From the cell containing the given text, extract its center point as [X, Y] coordinate. 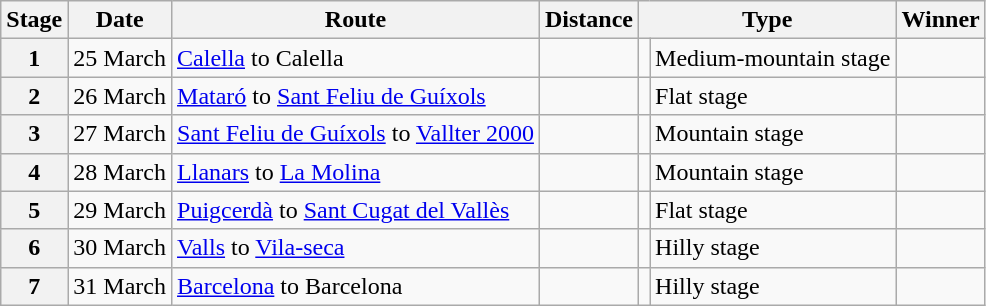
Calella to Calella [356, 58]
4 [34, 172]
27 March [120, 134]
Llanars to La Molina [356, 172]
Type [768, 20]
Sant Feliu de Guíxols to Vallter 2000 [356, 134]
3 [34, 134]
Route [356, 20]
31 March [120, 286]
29 March [120, 210]
Distance [588, 20]
Date [120, 20]
Barcelona to Barcelona [356, 286]
7 [34, 286]
Winner [940, 20]
30 March [120, 248]
Medium-mountain stage [773, 58]
5 [34, 210]
Stage [34, 20]
Puigcerdà to Sant Cugat del Vallès [356, 210]
Valls to Vila-seca [356, 248]
25 March [120, 58]
1 [34, 58]
28 March [120, 172]
Mataró to Sant Feliu de Guíxols [356, 96]
2 [34, 96]
6 [34, 248]
26 March [120, 96]
